Detect which cell encompasses the target text, then output its [x, y] center coordinate. 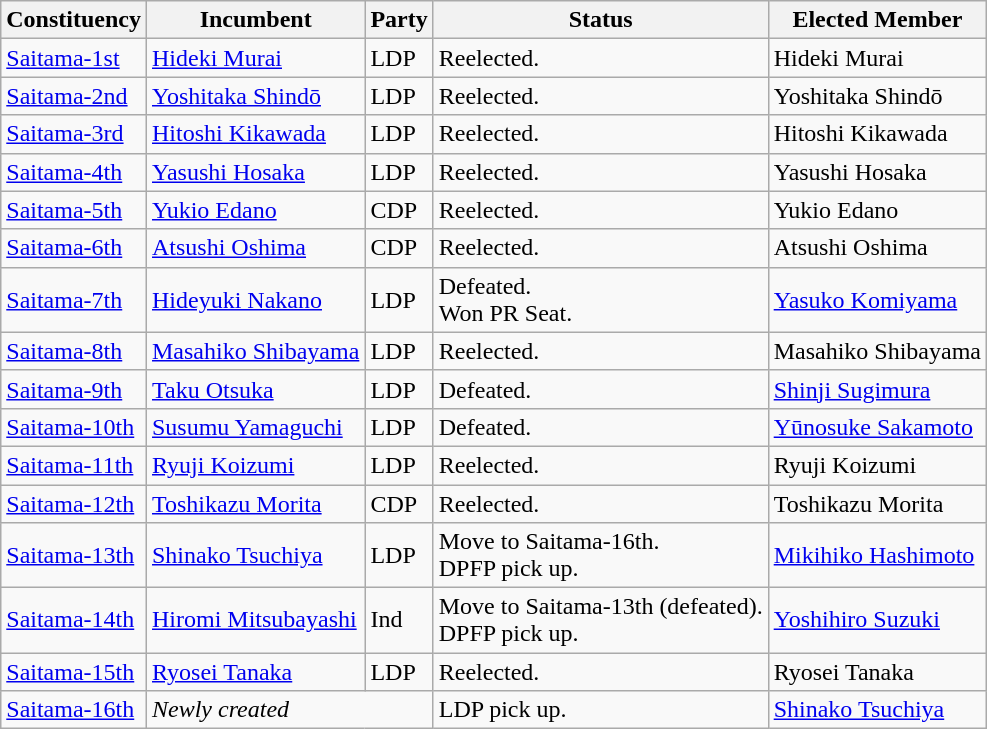
Saitama-2nd [74, 96]
Saitama-12th [74, 503]
Saitama-15th [74, 672]
Newly created [290, 710]
Saitama-3rd [74, 134]
Hideyuki Nakano [255, 300]
Saitama-4th [74, 172]
Saitama-5th [74, 210]
Saitama-11th [74, 465]
Saitama-14th [74, 620]
Taku Otsuka [255, 389]
Saitama-8th [74, 351]
Saitama-10th [74, 427]
Saitama-6th [74, 248]
Hiromi Mitsubayashi [255, 620]
Status [600, 20]
Party [399, 20]
Saitama-13th [74, 556]
Move to Saitama-16th.DPFP pick up. [600, 556]
Constituency [74, 20]
Saitama-1st [74, 58]
Incumbent [255, 20]
Yasuko Komiyama [877, 300]
Defeated.Won PR Seat. [600, 300]
Yoshihiro Suzuki [877, 620]
Elected Member [877, 20]
Saitama-16th [74, 710]
Susumu Yamaguchi [255, 427]
Move to Saitama-13th (defeated).DPFP pick up. [600, 620]
LDP pick up. [600, 710]
Yūnosuke Sakamoto [877, 427]
Ind [399, 620]
Saitama-9th [74, 389]
Mikihiko Hashimoto [877, 556]
Saitama-7th [74, 300]
Shinji Sugimura [877, 389]
